Detect which cell encompasses the target text, then output its [x, y] center coordinate. 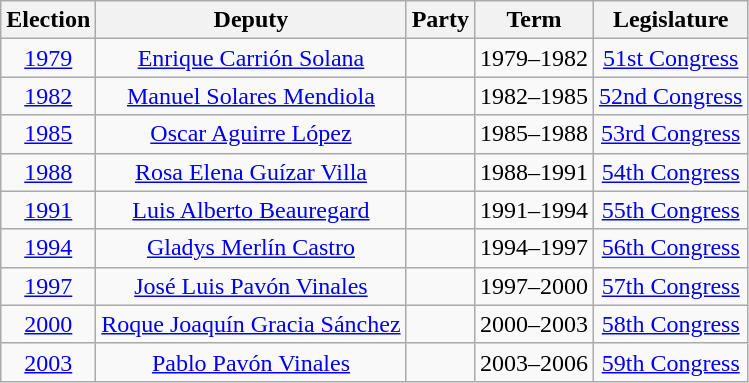
52nd Congress [671, 96]
2000–2003 [534, 324]
1979–1982 [534, 58]
1991–1994 [534, 210]
Term [534, 20]
1994 [48, 248]
2000 [48, 324]
58th Congress [671, 324]
1982 [48, 96]
Gladys Merlín Castro [251, 248]
56th Congress [671, 248]
Oscar Aguirre López [251, 134]
53rd Congress [671, 134]
Luis Alberto Beauregard [251, 210]
Party [440, 20]
1988 [48, 172]
1982–1985 [534, 96]
54th Congress [671, 172]
Enrique Carrión Solana [251, 58]
1991 [48, 210]
1997 [48, 286]
1988–1991 [534, 172]
1997–2000 [534, 286]
Roque Joaquín Gracia Sánchez [251, 324]
1979 [48, 58]
2003 [48, 362]
Pablo Pavón Vinales [251, 362]
51st Congress [671, 58]
59th Congress [671, 362]
1994–1997 [534, 248]
Deputy [251, 20]
Manuel Solares Mendiola [251, 96]
1985 [48, 134]
1985–1988 [534, 134]
José Luis Pavón Vinales [251, 286]
55th Congress [671, 210]
Legislature [671, 20]
Election [48, 20]
57th Congress [671, 286]
2003–2006 [534, 362]
Rosa Elena Guízar Villa [251, 172]
